Search for the cell housing the specified text and yield its (x, y) center coordinate. 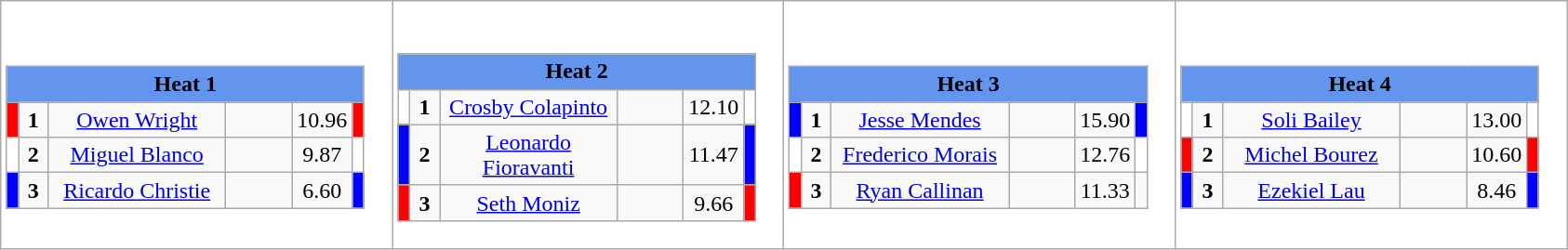
Crosby Colapinto (528, 107)
Miguel Blanco (138, 155)
10.60 (1497, 155)
Michel Bourez (1311, 155)
10.96 (322, 120)
12.76 (1105, 155)
11.47 (714, 154)
9.66 (714, 203)
12.10 (714, 107)
8.46 (1497, 191)
13.00 (1497, 120)
Heat 2 (577, 72)
6.60 (322, 191)
Heat 1 (185, 85)
Heat 3 (968, 85)
11.33 (1105, 191)
Frederico Morais (921, 155)
Ezekiel Lau (1311, 191)
Jesse Mendes (921, 120)
Owen Wright (138, 120)
Ricardo Christie (138, 191)
Heat 4 1 Soli Bailey 13.00 2 Michel Bourez 10.60 3 Ezekiel Lau 8.46 (1371, 125)
9.87 (322, 155)
Heat 3 1 Jesse Mendes 15.90 2 Frederico Morais 12.76 3 Ryan Callinan 11.33 (980, 125)
Seth Moniz (528, 203)
Leonardo Fioravanti (528, 154)
15.90 (1105, 120)
Heat 2 1 Crosby Colapinto 12.10 2 Leonardo Fioravanti 11.47 3 Seth Moniz 9.66 (588, 125)
Heat 4 (1360, 85)
Ryan Callinan (921, 191)
Soli Bailey (1311, 120)
Heat 1 1 Owen Wright 10.96 2 Miguel Blanco 9.87 3 Ricardo Christie 6.60 (197, 125)
